Locate the cell with the specified text and output its [x, y] center coordinate. 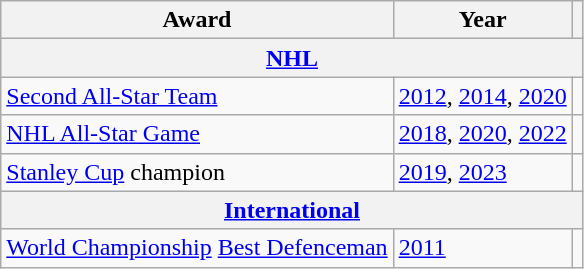
2019, 2023 [482, 172]
Year [482, 20]
World Championship Best Defenceman [197, 248]
Award [197, 20]
Second All-Star Team [197, 96]
2018, 2020, 2022 [482, 134]
NHL [292, 58]
Stanley Cup champion [197, 172]
International [292, 210]
2012, 2014, 2020 [482, 96]
NHL All-Star Game [197, 134]
2011 [482, 248]
